Search for the cell housing the specified text and yield its (X, Y) center coordinate. 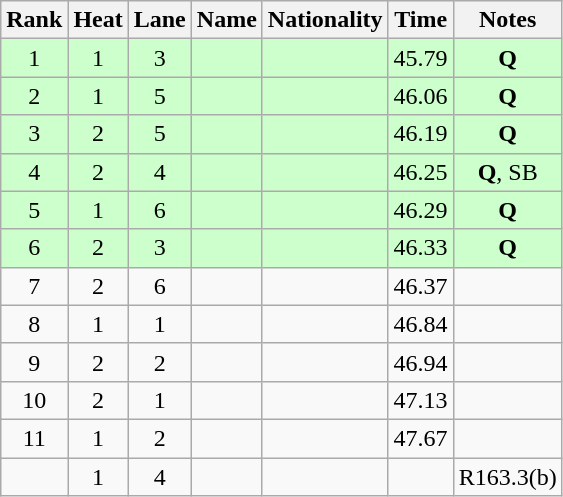
46.06 (420, 96)
R163.3(b) (508, 477)
46.84 (420, 324)
11 (34, 438)
45.79 (420, 58)
Heat (98, 20)
Rank (34, 20)
46.25 (420, 172)
Lane (160, 20)
Name (226, 20)
46.37 (420, 286)
7 (34, 286)
9 (34, 362)
47.67 (420, 438)
Q, SB (508, 172)
10 (34, 400)
46.33 (420, 248)
46.29 (420, 210)
46.19 (420, 134)
Notes (508, 20)
47.13 (420, 400)
46.94 (420, 362)
Time (420, 20)
8 (34, 324)
Nationality (325, 20)
